Search for the cell housing the specified text and yield its (x, y) center coordinate. 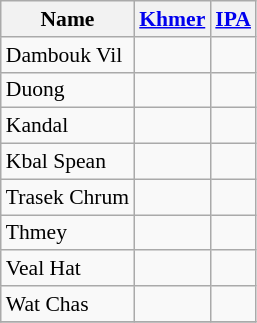
Kandal (68, 126)
Duong (68, 90)
Wat Chas (68, 304)
Kbal Spean (68, 162)
Veal Hat (68, 269)
Thmey (68, 233)
Khmer (172, 19)
Trasek Chrum (68, 197)
IPA (233, 19)
Name (68, 19)
Dambouk Vil (68, 55)
